Detect which cell encompasses the target text, then output its (X, Y) center coordinate. 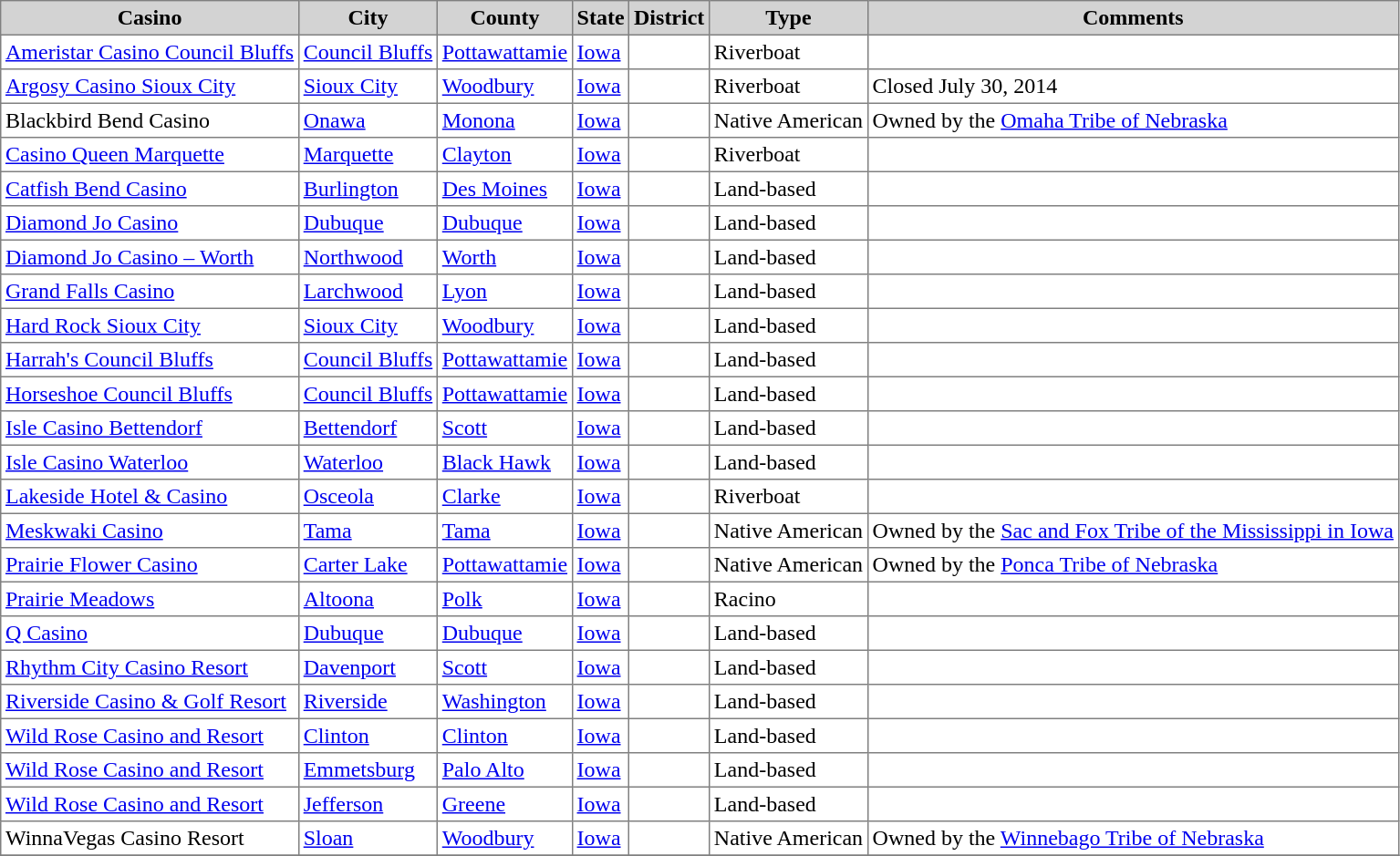
Sloan (368, 839)
Lyon (505, 292)
Lakeside Hotel & Casino (150, 497)
Harrah's Council Bluffs (150, 360)
Marquette (368, 155)
Horseshoe Council Bluffs (150, 394)
Palo Alto (505, 770)
Onawa (368, 120)
Hard Rock Sioux City (150, 325)
Meskwaki Casino (150, 531)
Des Moines (505, 189)
State (600, 18)
Owned by the Omaha Tribe of Nebraska (1133, 120)
Blackbird Bend Casino (150, 120)
Comments (1133, 18)
Osceola (368, 497)
City (368, 18)
Washington (505, 702)
District (669, 18)
Clarke (505, 497)
Type (789, 18)
Greene (505, 804)
Jefferson (368, 804)
Burlington (368, 189)
Clayton (505, 155)
Ameristar Casino Council Bluffs (150, 52)
Larchwood (368, 292)
Waterloo (368, 462)
Riverside (368, 702)
Diamond Jo Casino (150, 223)
Owned by the Ponca Tribe of Nebraska (1133, 565)
Closed July 30, 2014 (1133, 87)
Altoona (368, 599)
Rhythm City Casino Resort (150, 667)
Catfish Bend Casino (150, 189)
Casino Queen Marquette (150, 155)
Isle Casino Waterloo (150, 462)
Carter Lake (368, 565)
Prairie Flower Casino (150, 565)
Worth (505, 257)
Q Casino (150, 634)
County (505, 18)
Riverside Casino & Golf Resort (150, 702)
Polk (505, 599)
Isle Casino Bettendorf (150, 428)
Northwood (368, 257)
Bettendorf (368, 428)
Racino (789, 599)
Prairie Meadows (150, 599)
Diamond Jo Casino – Worth (150, 257)
Monona (505, 120)
Davenport (368, 667)
Owned by the Winnebago Tribe of Nebraska (1133, 839)
WinnaVegas Casino Resort (150, 839)
Grand Falls Casino (150, 292)
Casino (150, 18)
Emmetsburg (368, 770)
Argosy Casino Sioux City (150, 87)
Black Hawk (505, 462)
Owned by the Sac and Fox Tribe of the Mississippi in Iowa (1133, 531)
